Search for the cell housing the specified text and yield its [x, y] center coordinate. 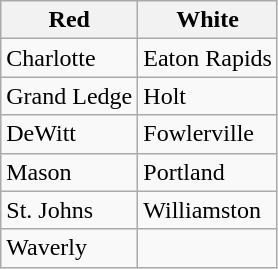
Mason [70, 172]
St. Johns [70, 210]
Williamston [208, 210]
Eaton Rapids [208, 58]
Grand Ledge [70, 96]
Charlotte [70, 58]
Holt [208, 96]
DeWitt [70, 134]
Red [70, 20]
White [208, 20]
Fowlerville [208, 134]
Portland [208, 172]
Waverly [70, 248]
